Pinpoint the cell where the given text exists, returning its (x, y) midpoint coordinate. 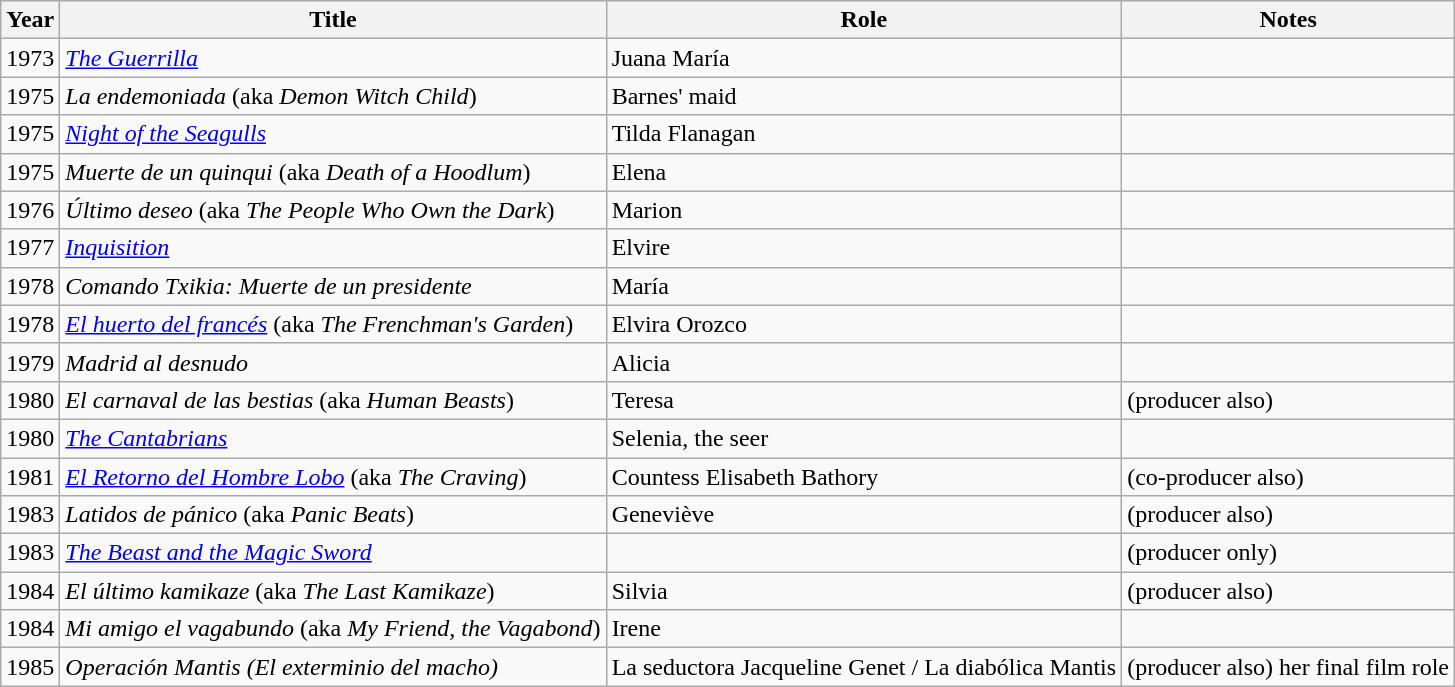
La seductora Jacqueline Genet / La diabólica Mantis (864, 667)
Juana María (864, 58)
Title (333, 20)
Inquisition (333, 248)
Madrid al desnudo (333, 362)
The Cantabrians (333, 438)
Notes (1288, 20)
Marion (864, 210)
El último kamikaze (aka The Last Kamikaze) (333, 591)
Elena (864, 172)
Operación Mantis (El exterminio del macho) (333, 667)
Barnes' maid (864, 96)
Teresa (864, 400)
Último deseo (aka The People Who Own the Dark) (333, 210)
1977 (30, 248)
The Guerrilla (333, 58)
El huerto del francés (aka The Frenchman's Garden) (333, 324)
(producer also) her final film role (1288, 667)
El carnaval de las bestias (aka Human Beasts) (333, 400)
1981 (30, 477)
1973 (30, 58)
(co-producer also) (1288, 477)
Countess Elisabeth Bathory (864, 477)
1985 (30, 667)
Comando Txikia: Muerte de un presidente (333, 286)
Muerte de un quinqui (aka Death of a Hoodlum) (333, 172)
1979 (30, 362)
María (864, 286)
Silvia (864, 591)
Year (30, 20)
Tilda Flanagan (864, 134)
Mi amigo el vagabundo (aka My Friend, the Vagabond) (333, 629)
La endemoniada (aka Demon Witch Child) (333, 96)
Elvira Orozco (864, 324)
Role (864, 20)
(producer only) (1288, 553)
1976 (30, 210)
Selenia, the seer (864, 438)
Irene (864, 629)
Night of the Seagulls (333, 134)
El Retorno del Hombre Lobo (aka The Craving) (333, 477)
The Beast and the Magic Sword (333, 553)
Elvire (864, 248)
Alicia (864, 362)
Latidos de pánico (aka Panic Beats) (333, 515)
Geneviève (864, 515)
